Return the [x, y] coordinate for the center point of the cell that contains the specified text.  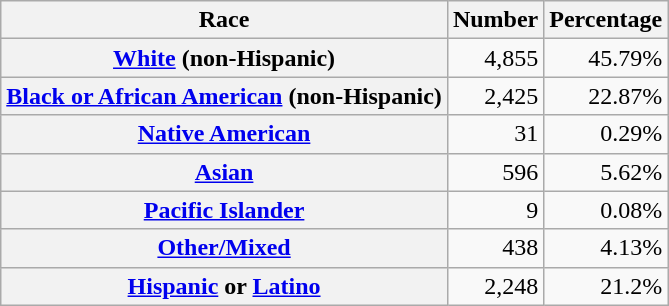
438 [495, 248]
31 [495, 134]
4,855 [495, 58]
9 [495, 210]
5.62% [606, 172]
4.13% [606, 248]
2,248 [495, 286]
596 [495, 172]
Race [224, 20]
Number [495, 20]
Pacific Islander [224, 210]
Asian [224, 172]
Percentage [606, 20]
Hispanic or Latino [224, 286]
White (non-Hispanic) [224, 58]
21.2% [606, 286]
2,425 [495, 96]
Other/Mixed [224, 248]
22.87% [606, 96]
Black or African American (non-Hispanic) [224, 96]
45.79% [606, 58]
0.08% [606, 210]
Native American [224, 134]
0.29% [606, 134]
